Determine the (X, Y) coordinate at the center of the cell enclosing the given text.  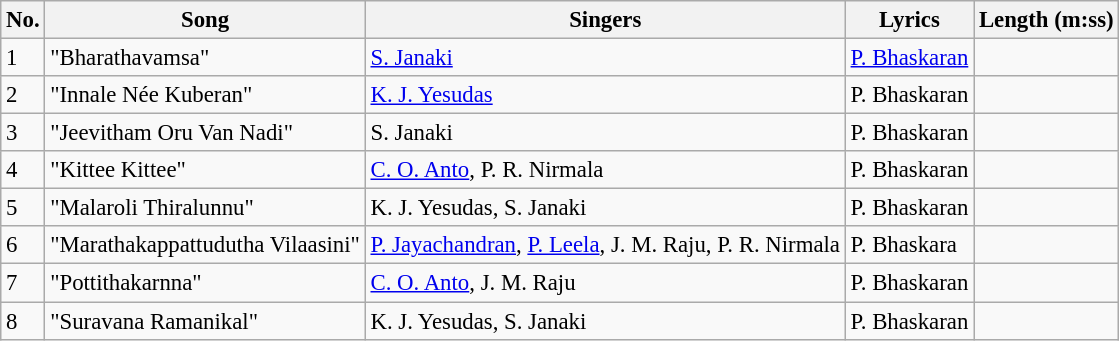
"Pottithakarnna" (205, 283)
3 (23, 133)
6 (23, 245)
"Bharathavamsa" (205, 58)
"Suravana Ramanikal" (205, 321)
Singers (605, 20)
P. Jayachandran, P. Leela, J. M. Raju, P. R. Nirmala (605, 245)
5 (23, 208)
2 (23, 95)
1 (23, 58)
8 (23, 321)
"Malaroli Thiralunnu" (205, 208)
4 (23, 170)
C. O. Anto, J. M. Raju (605, 283)
Length (m:ss) (1046, 20)
"Jeevitham Oru Van Nadi" (205, 133)
"Kittee Kittee" (205, 170)
No. (23, 20)
C. O. Anto, P. R. Nirmala (605, 170)
K. J. Yesudas (605, 95)
Lyrics (909, 20)
"Marathakappattudutha Vilaasini" (205, 245)
"Innale Née Kuberan" (205, 95)
7 (23, 283)
P. Bhaskara (909, 245)
Song (205, 20)
